Output the (x, y) coordinate of the center of the cell containing the given text.  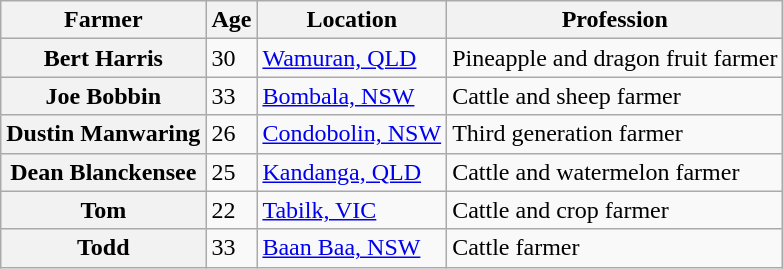
Kandanga, QLD (352, 172)
Joe Bobbin (104, 96)
Tabilk, VIC (352, 210)
Profession (615, 20)
Cattle and crop farmer (615, 210)
Cattle and watermelon farmer (615, 172)
Baan Baa, NSW (352, 248)
Location (352, 20)
Bert Harris (104, 58)
Dustin Manwaring (104, 134)
Condobolin, NSW (352, 134)
30 (232, 58)
Wamuran, QLD (352, 58)
Cattle farmer (615, 248)
26 (232, 134)
Bombala, NSW (352, 96)
22 (232, 210)
Tom (104, 210)
Age (232, 20)
Third generation farmer (615, 134)
Cattle and sheep farmer (615, 96)
Farmer (104, 20)
Todd (104, 248)
Dean Blanckensee (104, 172)
25 (232, 172)
Pineapple and dragon fruit farmer (615, 58)
